From the cell containing the given text, extract its center point as [x, y] coordinate. 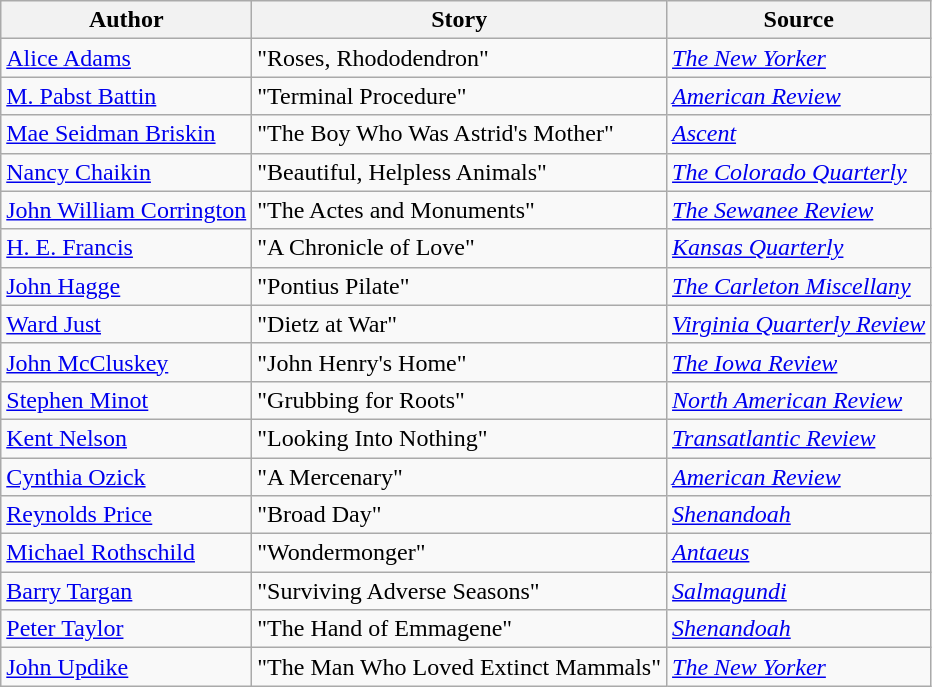
"Looking Into Nothing" [460, 438]
"Terminal Procedure" [460, 96]
The Sewanee Review [799, 210]
"Beautiful, Helpless Animals" [460, 172]
Author [126, 20]
Virginia Quarterly Review [799, 324]
Michael Rothschild [126, 553]
"A Chronicle of Love" [460, 248]
The Colorado Quarterly [799, 172]
Antaeus [799, 553]
"Pontius Pilate" [460, 286]
H. E. Francis [126, 248]
Mae Seidman Briskin [126, 134]
Source [799, 20]
"The Actes and Monuments" [460, 210]
"Broad Day" [460, 515]
"The Man Who Loved Extinct Mammals" [460, 667]
The Carleton Miscellany [799, 286]
Cynthia Ozick [126, 477]
Barry Targan [126, 591]
"A Mercenary" [460, 477]
"The Boy Who Was Astrid's Mother" [460, 134]
"Roses, Rhododendron" [460, 58]
Story [460, 20]
Nancy Chaikin [126, 172]
Alice Adams [126, 58]
John McCluskey [126, 362]
Peter Taylor [126, 629]
John William Corrington [126, 210]
"Surviving Adverse Seasons" [460, 591]
North American Review [799, 400]
Kent Nelson [126, 438]
"Grubbing for Roots" [460, 400]
M. Pabst Battin [126, 96]
Ascent [799, 134]
Kansas Quarterly [799, 248]
Stephen Minot [126, 400]
"The Hand of Emmagene" [460, 629]
John Hagge [126, 286]
"Dietz at War" [460, 324]
The Iowa Review [799, 362]
Ward Just [126, 324]
John Updike [126, 667]
Salmagundi [799, 591]
"Wondermonger" [460, 553]
Reynolds Price [126, 515]
"John Henry's Home" [460, 362]
Transatlantic Review [799, 438]
